Scan for the cell matching the given text and deliver its [x, y] coordinate at center. 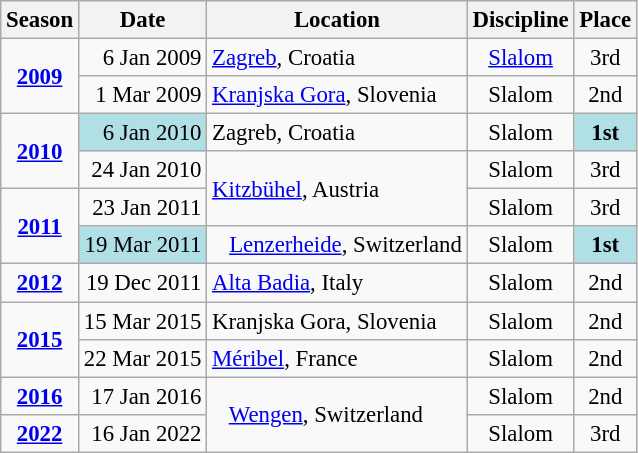
Location [337, 20]
19 Dec 2011 [142, 283]
6 Jan 2010 [142, 133]
15 Mar 2015 [142, 321]
2009 [40, 76]
2011 [40, 226]
Méribel, France [337, 358]
19 Mar 2011 [142, 245]
Date [142, 20]
2010 [40, 152]
Place [605, 20]
Kitzbühel, Austria [337, 188]
6 Jan 2009 [142, 58]
2016 [40, 396]
Lenzerheide, Switzerland [337, 245]
22 Mar 2015 [142, 358]
2012 [40, 283]
16 Jan 2022 [142, 433]
Season [40, 20]
Alta Badia, Italy [337, 283]
2022 [40, 433]
23 Jan 2011 [142, 208]
24 Jan 2010 [142, 170]
17 Jan 2016 [142, 396]
2015 [40, 340]
1 Mar 2009 [142, 95]
Discipline [520, 20]
Wengen, Switzerland [337, 414]
